Determine the (x, y) coordinate at the center of the cell enclosing the given text.  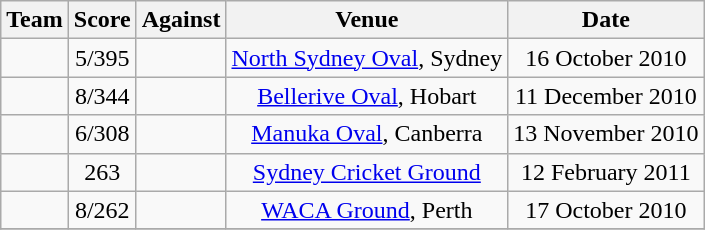
Score (102, 20)
Venue (367, 20)
Manuka Oval, Canberra (367, 134)
Date (606, 20)
6/308 (102, 134)
Sydney Cricket Ground (367, 172)
North Sydney Oval, Sydney (367, 58)
8/262 (102, 210)
16 October 2010 (606, 58)
5/395 (102, 58)
17 October 2010 (606, 210)
8/344 (102, 96)
Team (35, 20)
WACA Ground, Perth (367, 210)
Against (181, 20)
12 February 2011 (606, 172)
263 (102, 172)
13 November 2010 (606, 134)
11 December 2010 (606, 96)
Bellerive Oval, Hobart (367, 96)
